Locate the cell with the specified text and output its (X, Y) center coordinate. 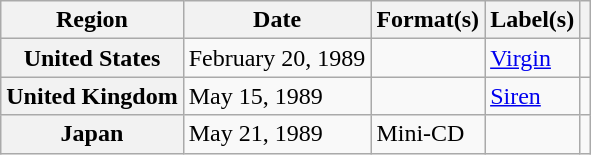
Japan (92, 134)
Mini-CD (428, 134)
February 20, 1989 (277, 58)
Date (277, 20)
United States (92, 58)
United Kingdom (92, 96)
May 15, 1989 (277, 96)
Label(s) (532, 20)
Virgin (532, 58)
May 21, 1989 (277, 134)
Siren (532, 96)
Region (92, 20)
Format(s) (428, 20)
